Locate the cell with the specified text and output its [x, y] center coordinate. 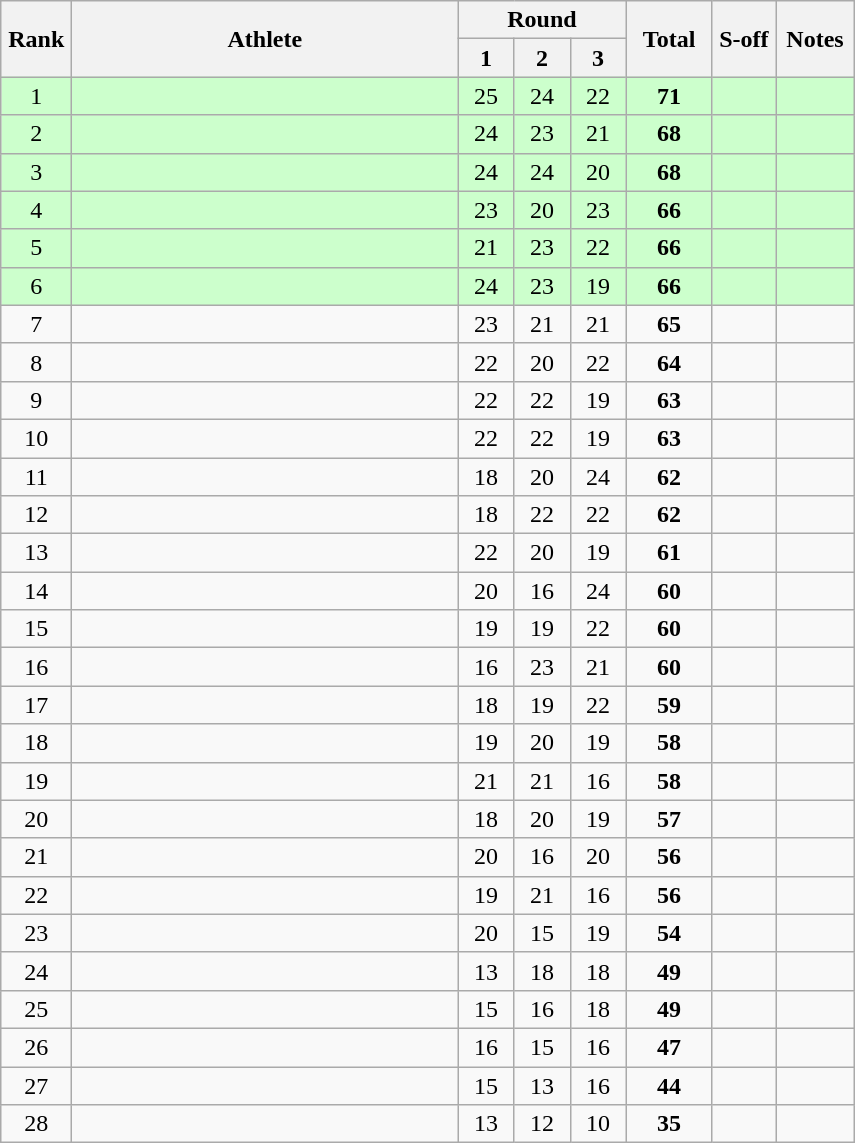
Rank [36, 39]
Notes [816, 39]
47 [669, 1047]
S-off [744, 39]
26 [36, 1047]
9 [36, 400]
28 [36, 1124]
Round [542, 20]
17 [36, 705]
11 [36, 477]
44 [669, 1085]
64 [669, 362]
35 [669, 1124]
57 [669, 819]
6 [36, 286]
27 [36, 1085]
Total [669, 39]
14 [36, 591]
61 [669, 553]
71 [669, 96]
5 [36, 248]
4 [36, 210]
Athlete [265, 39]
54 [669, 933]
7 [36, 324]
8 [36, 362]
59 [669, 705]
65 [669, 324]
